Locate the cell with the specified text and output its [X, Y] center coordinate. 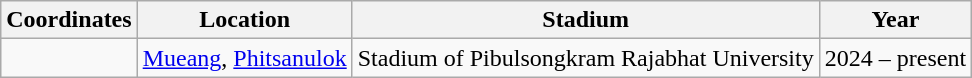
2024 – present [895, 58]
Location [244, 20]
Stadium [586, 20]
Mueang, Phitsanulok [244, 58]
Year [895, 20]
Stadium of Pibulsongkram Rajabhat University [586, 58]
Coordinates [69, 20]
